Return the (X, Y) coordinate for the center point of the cell that contains the specified text.  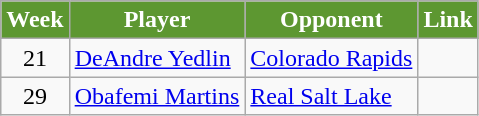
Week (35, 20)
29 (35, 96)
Opponent (332, 20)
Link (448, 20)
Player (157, 20)
Real Salt Lake (332, 96)
Obafemi Martins (157, 96)
DeAndre Yedlin (157, 58)
Colorado Rapids (332, 58)
21 (35, 58)
